Extract the (x, y) coordinate from the center of the cell holding the provided text.  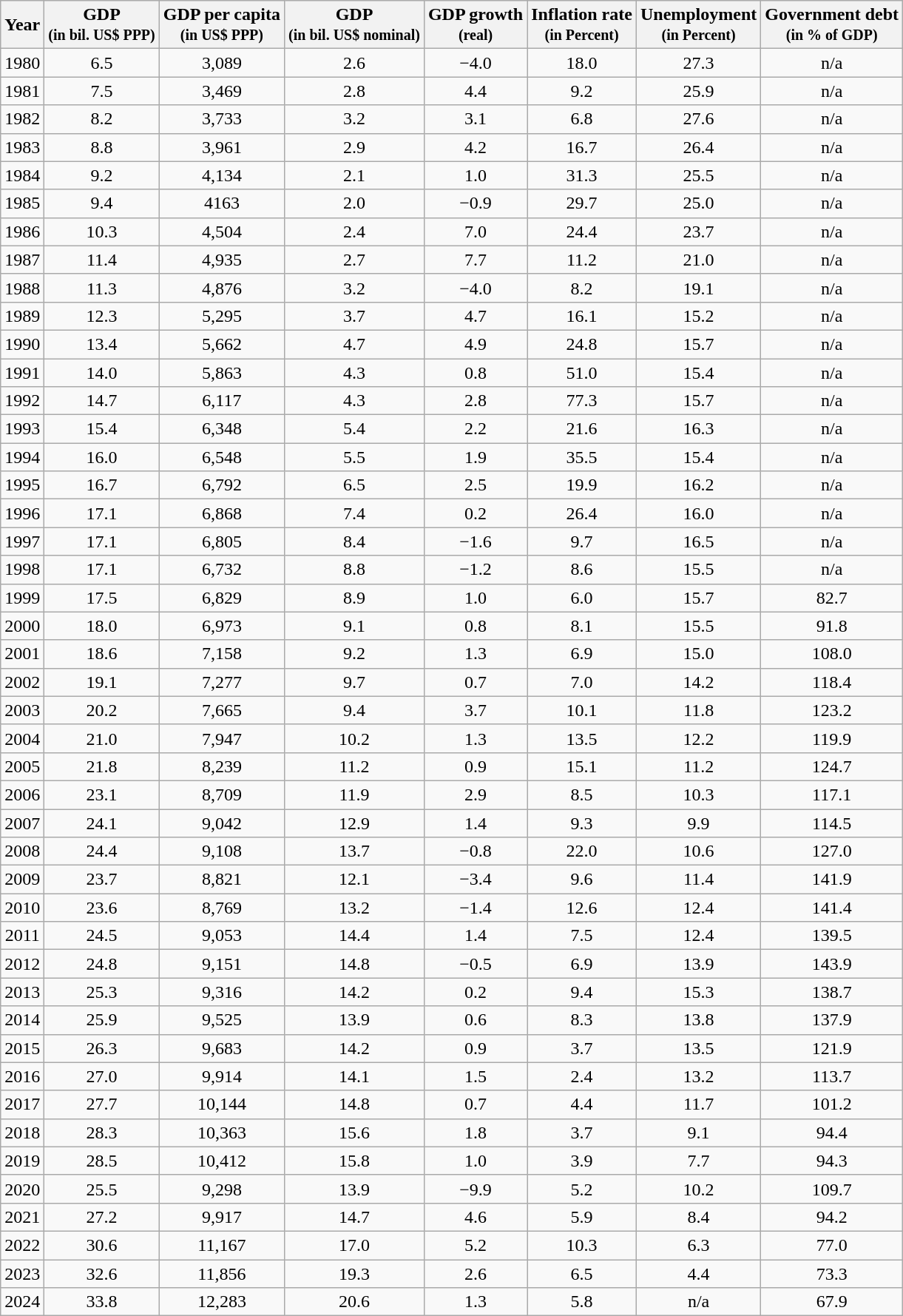
14.1 (355, 1076)
8.9 (355, 598)
−0.8 (475, 851)
4163 (222, 203)
2005 (22, 766)
94.2 (832, 1217)
27.7 (102, 1104)
9.6 (582, 880)
67.9 (832, 1302)
9,914 (222, 1076)
10.1 (582, 710)
11,167 (222, 1245)
1999 (22, 598)
5,863 (222, 372)
3,961 (222, 147)
1997 (22, 541)
−0.9 (475, 203)
124.7 (832, 766)
12.9 (355, 823)
77.0 (832, 1245)
1996 (22, 513)
94.4 (832, 1133)
2004 (22, 738)
8,769 (222, 908)
GDP (in bil. US$ nominal) (355, 25)
1983 (22, 147)
2024 (22, 1302)
1991 (22, 372)
1989 (22, 316)
27.3 (698, 63)
16.2 (698, 485)
9,053 (222, 936)
2023 (22, 1273)
8.5 (582, 794)
9,151 (222, 964)
2002 (22, 682)
2012 (22, 964)
17.0 (355, 1245)
Unemployment (in Percent) (698, 25)
4,504 (222, 232)
119.9 (832, 738)
6,868 (222, 513)
13.4 (102, 344)
6,348 (222, 429)
10,144 (222, 1104)
143.9 (832, 964)
1980 (22, 63)
23.6 (102, 908)
6,973 (222, 626)
8.3 (582, 1020)
8,239 (222, 766)
15.2 (698, 316)
15.3 (698, 992)
9.3 (582, 823)
−1.4 (475, 908)
26.3 (102, 1048)
7,665 (222, 710)
GDP per capita (in US$ PPP) (222, 25)
GDP growth (real) (475, 25)
1995 (22, 485)
2013 (22, 992)
15.1 (582, 766)
137.9 (832, 1020)
25.0 (698, 203)
3.9 (582, 1161)
18.6 (102, 654)
Government debt (in % of GDP) (832, 25)
10.6 (698, 851)
2022 (22, 1245)
2.1 (355, 175)
6,548 (222, 457)
1.8 (475, 1133)
24.1 (102, 823)
82.7 (832, 598)
2014 (22, 1020)
28.5 (102, 1161)
73.3 (832, 1273)
22.0 (582, 851)
−0.5 (475, 964)
−1.2 (475, 570)
2008 (22, 851)
21.8 (102, 766)
14.0 (102, 372)
2010 (22, 908)
1987 (22, 260)
123.2 (832, 710)
9,683 (222, 1048)
2011 (22, 936)
77.3 (582, 401)
5.4 (355, 429)
5.8 (582, 1302)
7,277 (222, 682)
9.9 (698, 823)
31.3 (582, 175)
19.9 (582, 485)
2020 (22, 1189)
94.3 (832, 1161)
1986 (22, 232)
11.8 (698, 710)
118.4 (832, 682)
6.3 (698, 1245)
35.5 (582, 457)
91.8 (832, 626)
11.9 (355, 794)
4.2 (475, 147)
27.0 (102, 1076)
141.9 (832, 880)
21.6 (582, 429)
10,412 (222, 1161)
6.0 (582, 598)
7,947 (222, 738)
1988 (22, 288)
1982 (22, 119)
2007 (22, 823)
1984 (22, 175)
4.6 (475, 1217)
4.9 (475, 344)
1.5 (475, 1076)
1.9 (475, 457)
15.8 (355, 1161)
108.0 (832, 654)
114.5 (832, 823)
9,298 (222, 1189)
19.3 (355, 1273)
27.2 (102, 1217)
1990 (22, 344)
3,089 (222, 63)
141.4 (832, 908)
−9.9 (475, 1189)
9,316 (222, 992)
6,805 (222, 541)
2.2 (475, 429)
12.6 (582, 908)
3.1 (475, 119)
11.7 (698, 1104)
27.6 (698, 119)
12.2 (698, 738)
101.2 (832, 1104)
13.7 (355, 851)
5.9 (582, 1217)
7,158 (222, 654)
5,662 (222, 344)
20.6 (355, 1302)
3,733 (222, 119)
2000 (22, 626)
6,829 (222, 598)
25.3 (102, 992)
7.4 (355, 513)
9,917 (222, 1217)
Inflation rate (in Percent) (582, 25)
30.6 (102, 1245)
8,821 (222, 880)
2.5 (475, 485)
2018 (22, 1133)
12.1 (355, 880)
GDP (in bil. US$ PPP) (102, 25)
4,134 (222, 175)
29.7 (582, 203)
2021 (22, 1217)
16.5 (698, 541)
1992 (22, 401)
13.8 (698, 1020)
17.5 (102, 598)
2001 (22, 654)
2.7 (355, 260)
32.6 (102, 1273)
117.1 (832, 794)
127.0 (832, 851)
2.0 (355, 203)
1998 (22, 570)
2017 (22, 1104)
9,042 (222, 823)
12.3 (102, 316)
11.3 (102, 288)
11,856 (222, 1273)
Year (22, 25)
24.5 (102, 936)
6,732 (222, 570)
4,935 (222, 260)
10,363 (222, 1133)
8,709 (222, 794)
6,792 (222, 485)
−1.6 (475, 541)
4,876 (222, 288)
15.6 (355, 1133)
−3.4 (475, 880)
20.2 (102, 710)
9,525 (222, 1020)
138.7 (832, 992)
16.3 (698, 429)
2003 (22, 710)
28.3 (102, 1133)
1981 (22, 91)
2006 (22, 794)
1993 (22, 429)
109.7 (832, 1189)
0.6 (475, 1020)
8.1 (582, 626)
33.8 (102, 1302)
51.0 (582, 372)
3,469 (222, 91)
5,295 (222, 316)
113.7 (832, 1076)
2019 (22, 1161)
121.9 (832, 1048)
2015 (22, 1048)
2016 (22, 1076)
23.1 (102, 794)
139.5 (832, 936)
1985 (22, 203)
16.1 (582, 316)
14.4 (355, 936)
2009 (22, 880)
6,117 (222, 401)
1994 (22, 457)
6.8 (582, 119)
5.5 (355, 457)
15.0 (698, 654)
12,283 (222, 1302)
9,108 (222, 851)
8.6 (582, 570)
